For the text-containing cell, return its midpoint in [x, y] coordinate format. 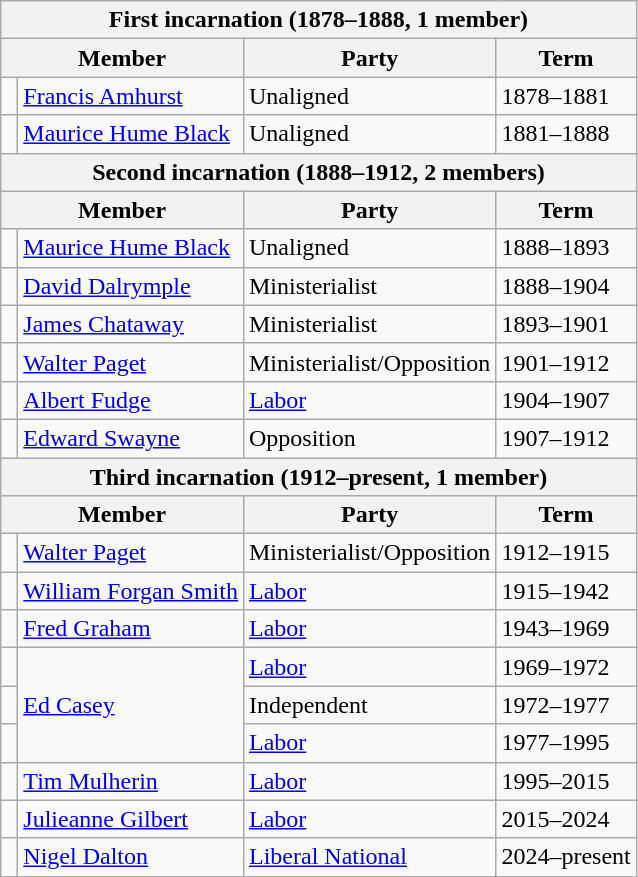
2024–present [566, 857]
1943–1969 [566, 629]
Third incarnation (1912–present, 1 member) [318, 477]
Edward Swayne [131, 438]
First incarnation (1878–1888, 1 member) [318, 20]
Julieanne Gilbert [131, 819]
1901–1912 [566, 362]
Francis Amhurst [131, 96]
William Forgan Smith [131, 591]
James Chataway [131, 324]
1912–1915 [566, 553]
Tim Mulherin [131, 781]
Second incarnation (1888–1912, 2 members) [318, 172]
1907–1912 [566, 438]
David Dalrymple [131, 286]
1893–1901 [566, 324]
1888–1904 [566, 286]
1878–1881 [566, 96]
1977–1995 [566, 743]
Albert Fudge [131, 400]
1995–2015 [566, 781]
1915–1942 [566, 591]
2015–2024 [566, 819]
1904–1907 [566, 400]
Opposition [369, 438]
Fred Graham [131, 629]
Ed Casey [131, 705]
Independent [369, 705]
1881–1888 [566, 134]
Liberal National [369, 857]
1972–1977 [566, 705]
Nigel Dalton [131, 857]
1888–1893 [566, 248]
1969–1972 [566, 667]
